For the text-containing cell, return its midpoint in [X, Y] coordinate format. 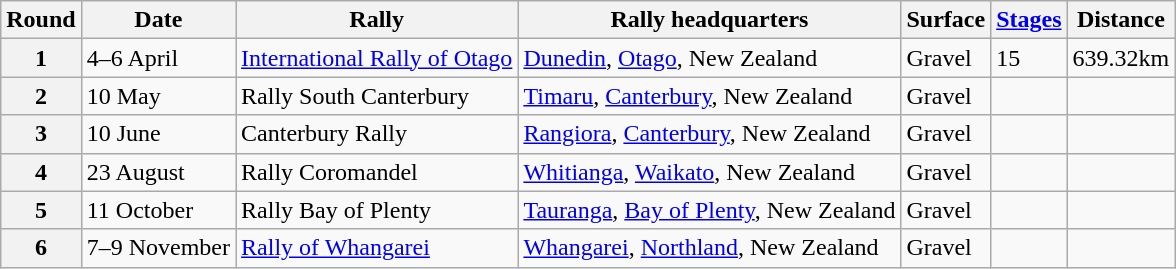
Tauranga, Bay of Plenty, New Zealand [710, 210]
Whangarei, Northland, New Zealand [710, 248]
Dunedin, Otago, New Zealand [710, 58]
Timaru, Canterbury, New Zealand [710, 96]
1 [41, 58]
639.32km [1121, 58]
6 [41, 248]
4–6 April [158, 58]
5 [41, 210]
23 August [158, 172]
Rally of Whangarei [377, 248]
15 [1029, 58]
Rangiora, Canterbury, New Zealand [710, 134]
Round [41, 20]
International Rally of Otago [377, 58]
Surface [946, 20]
Stages [1029, 20]
Date [158, 20]
Rally [377, 20]
10 June [158, 134]
Whitianga, Waikato, New Zealand [710, 172]
Rally Bay of Plenty [377, 210]
Distance [1121, 20]
Rally Coromandel [377, 172]
11 October [158, 210]
Rally headquarters [710, 20]
7–9 November [158, 248]
Rally South Canterbury [377, 96]
2 [41, 96]
3 [41, 134]
4 [41, 172]
10 May [158, 96]
Canterbury Rally [377, 134]
